Capture the cell that displays the provided text and extract its [X, Y] central coordinate. 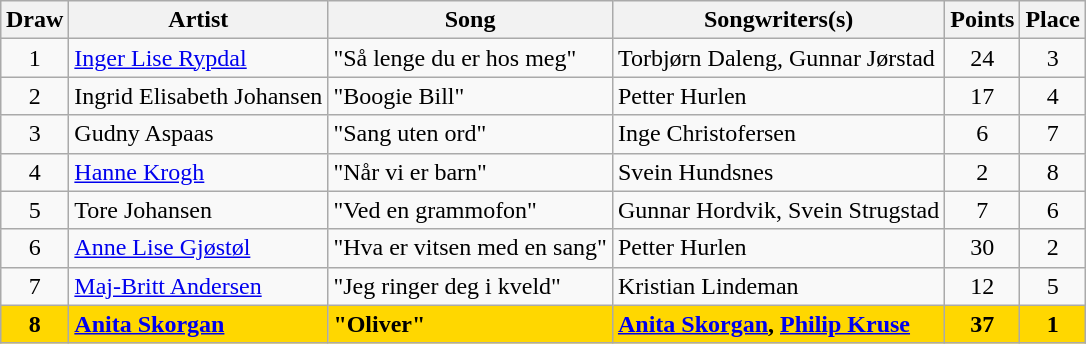
"Oliver" [470, 324]
30 [982, 248]
Place [1053, 20]
Hanne Krogh [198, 172]
Anita Skorgan, Philip Kruse [778, 324]
12 [982, 286]
"Ved en grammofon" [470, 210]
Svein Hundsnes [778, 172]
Points [982, 20]
"Hva er vitsen med en sang" [470, 248]
Artist [198, 20]
Draw [34, 20]
37 [982, 324]
Song [470, 20]
"Sang uten ord" [470, 134]
"Jeg ringer deg i kveld" [470, 286]
Anita Skorgan [198, 324]
"Boogie Bill" [470, 96]
Tore Johansen [198, 210]
Kristian Lindeman [778, 286]
17 [982, 96]
Torbjørn Daleng, Gunnar Jørstad [778, 58]
Maj-Britt Andersen [198, 286]
Songwriters(s) [778, 20]
Inger Lise Rypdal [198, 58]
24 [982, 58]
"Så lenge du er hos meg" [470, 58]
Ingrid Elisabeth Johansen [198, 96]
"Når vi er barn" [470, 172]
Inge Christofersen [778, 134]
Gunnar Hordvik, Svein Strugstad [778, 210]
Gudny Aspaas [198, 134]
Anne Lise Gjøstøl [198, 248]
